Detect which cell encompasses the target text, then output its (X, Y) center coordinate. 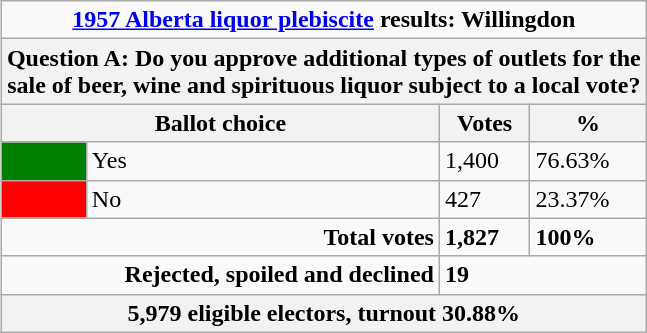
1,827 (484, 237)
No (262, 199)
Ballot choice (220, 123)
Total votes (220, 237)
Question A: Do you approve additional types of outlets for the sale of beer, wine and spirituous liquor subject to a local vote? (324, 72)
5,979 eligible electors, turnout 30.88% (324, 313)
Yes (262, 161)
100% (588, 237)
23.37% (588, 199)
1957 Alberta liquor plebiscite results: Willingdon (324, 20)
19 (542, 275)
427 (484, 199)
1,400 (484, 161)
Votes (484, 123)
% (588, 123)
76.63% (588, 161)
Rejected, spoiled and declined (220, 275)
